Output the (X, Y) coordinate of the center of the cell containing the given text.  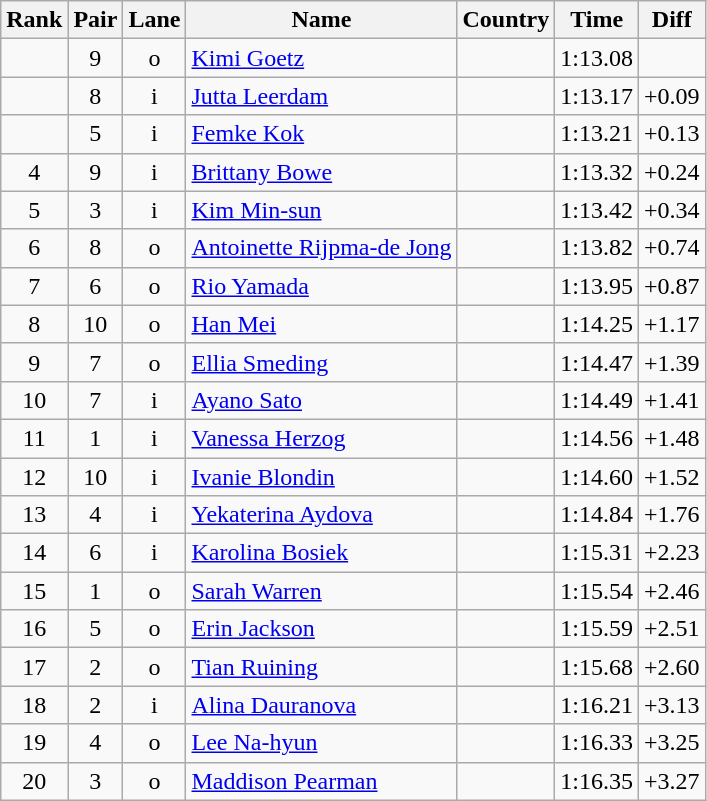
+0.74 (672, 248)
+1.52 (672, 477)
1:14.47 (597, 362)
+2.51 (672, 629)
13 (34, 515)
Femke Kok (322, 134)
Tian Ruining (322, 667)
Lane (154, 20)
Vanessa Herzog (322, 438)
Antoinette Rijpma-de Jong (322, 248)
Jutta Leerdam (322, 96)
1:15.68 (597, 667)
1:14.25 (597, 324)
+0.87 (672, 286)
+0.09 (672, 96)
12 (34, 477)
Rank (34, 20)
+2.60 (672, 667)
1:13.32 (597, 172)
Kim Min-sun (322, 210)
15 (34, 591)
1:15.31 (597, 553)
18 (34, 705)
1:16.21 (597, 705)
+0.34 (672, 210)
Diff (672, 20)
Ivanie Blondin (322, 477)
+0.13 (672, 134)
Time (597, 20)
Name (322, 20)
1:16.35 (597, 781)
Erin Jackson (322, 629)
Yekaterina Aydova (322, 515)
1:13.21 (597, 134)
1:13.08 (597, 58)
Pair (96, 20)
1:15.59 (597, 629)
Brittany Bowe (322, 172)
+1.39 (672, 362)
1:13.95 (597, 286)
+1.41 (672, 400)
1:14.49 (597, 400)
16 (34, 629)
1:15.54 (597, 591)
14 (34, 553)
1:14.84 (597, 515)
19 (34, 743)
1:13.17 (597, 96)
20 (34, 781)
+3.13 (672, 705)
17 (34, 667)
Ellia Smeding (322, 362)
Karolina Bosiek (322, 553)
Ayano Sato (322, 400)
+2.46 (672, 591)
Lee Na-hyun (322, 743)
1:14.56 (597, 438)
+1.76 (672, 515)
+3.25 (672, 743)
Kimi Goetz (322, 58)
+2.23 (672, 553)
Country (506, 20)
Alina Dauranova (322, 705)
1:13.82 (597, 248)
1:14.60 (597, 477)
Maddison Pearman (322, 781)
Rio Yamada (322, 286)
Sarah Warren (322, 591)
+1.48 (672, 438)
1:16.33 (597, 743)
Han Mei (322, 324)
+3.27 (672, 781)
+1.17 (672, 324)
11 (34, 438)
+0.24 (672, 172)
1:13.42 (597, 210)
